Identify which cell holds the provided text, then report its [x, y] central coordinate. 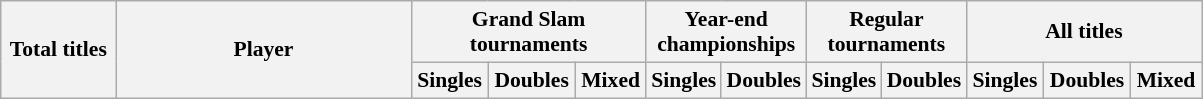
Year-endchampionships [726, 32]
Grand Slamtournaments [528, 32]
All titles [1084, 32]
Total titles [58, 50]
Regulartournaments [886, 32]
Player [264, 50]
